Search for the cell housing the specified text and yield its (X, Y) center coordinate. 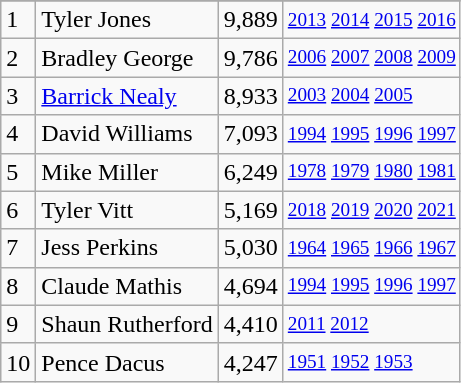
4,247 (250, 362)
2003 2004 2005 (372, 96)
2018 2019 2020 2021 (372, 210)
Barrick Nealy (127, 96)
1964 1965 1966 1967 (372, 248)
1951 1952 1953 (372, 362)
Mike Miller (127, 172)
Shaun Rutherford (127, 324)
9 (18, 324)
9,889 (250, 20)
1 (18, 20)
Tyler Vitt (127, 210)
Claude Mathis (127, 286)
2011 2012 (372, 324)
3 (18, 96)
8,933 (250, 96)
Tyler Jones (127, 20)
5,030 (250, 248)
4,410 (250, 324)
6,249 (250, 172)
2013 2014 2015 2016 (372, 20)
10 (18, 362)
6 (18, 210)
9,786 (250, 58)
7,093 (250, 134)
2 (18, 58)
4 (18, 134)
Jess Perkins (127, 248)
7 (18, 248)
5 (18, 172)
8 (18, 286)
2006 2007 2008 2009 (372, 58)
Pence Dacus (127, 362)
David Williams (127, 134)
Bradley George (127, 58)
4,694 (250, 286)
5,169 (250, 210)
1978 1979 1980 1981 (372, 172)
